Search for the cell housing the specified text and yield its [x, y] center coordinate. 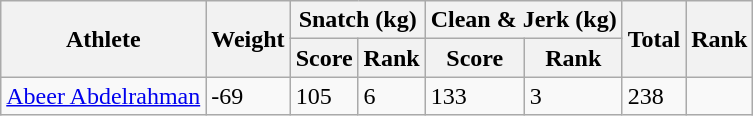
133 [474, 96]
Snatch (kg) [358, 20]
Abeer Abdelrahman [104, 96]
Clean & Jerk (kg) [524, 20]
6 [392, 96]
3 [573, 96]
105 [324, 96]
Athlete [104, 39]
Weight [248, 39]
-69 [248, 96]
Total [654, 39]
238 [654, 96]
